Detect which cell encompasses the target text, then output its [X, Y] center coordinate. 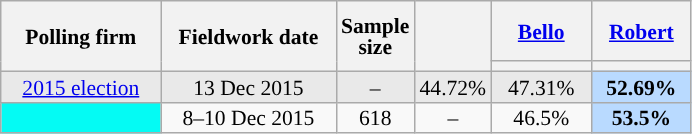
52.69% [641, 86]
Robert [641, 31]
46.5% [541, 118]
618 [375, 118]
44.72% [452, 86]
8–10 Dec 2015 [248, 118]
13 Dec 2015 [248, 86]
Polling firm [81, 36]
47.31% [541, 86]
Samplesize [375, 36]
Fieldwork date [248, 36]
Bello [541, 31]
53.5% [641, 118]
2015 election [81, 86]
